Extract the (x, y) coordinate from the center of the cell holding the provided text.  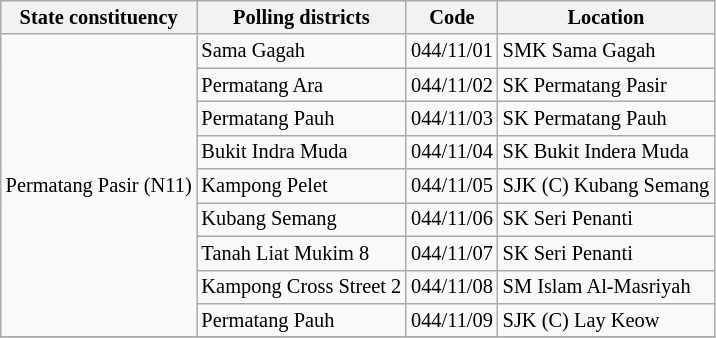
SK Permatang Pasir (606, 85)
SK Bukit Indera Muda (606, 152)
SJK (C) Kubang Semang (606, 186)
SM Islam Al-Masriyah (606, 287)
044/11/04 (452, 152)
Permatang Pasir (N11) (99, 186)
044/11/09 (452, 320)
044/11/01 (452, 51)
Bukit Indra Muda (302, 152)
044/11/03 (452, 118)
Kubang Semang (302, 219)
SJK (C) Lay Keow (606, 320)
Code (452, 17)
044/11/08 (452, 287)
Location (606, 17)
Sama Gagah (302, 51)
SMK Sama Gagah (606, 51)
SK Permatang Pauh (606, 118)
044/11/06 (452, 219)
Kampong Pelet (302, 186)
044/11/07 (452, 253)
Polling districts (302, 17)
State constituency (99, 17)
044/11/05 (452, 186)
044/11/02 (452, 85)
Kampong Cross Street 2 (302, 287)
Tanah Liat Mukim 8 (302, 253)
Permatang Ara (302, 85)
